Find where the given text appears and provide that cell's center as [X, Y] coordinate. 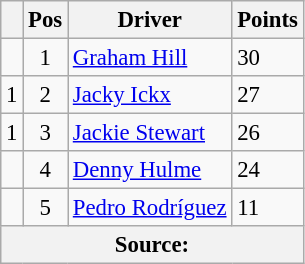
Graham Hill [150, 58]
3 [46, 133]
2 [46, 95]
4 [46, 170]
Jackie Stewart [150, 133]
Points [268, 20]
Pedro Rodríguez [150, 208]
26 [268, 133]
Denny Hulme [150, 170]
24 [268, 170]
Pos [46, 20]
Source: [152, 245]
11 [268, 208]
27 [268, 95]
5 [46, 208]
30 [268, 58]
Jacky Ickx [150, 95]
Driver [150, 20]
